Locate the cell with the specified text and output its [x, y] center coordinate. 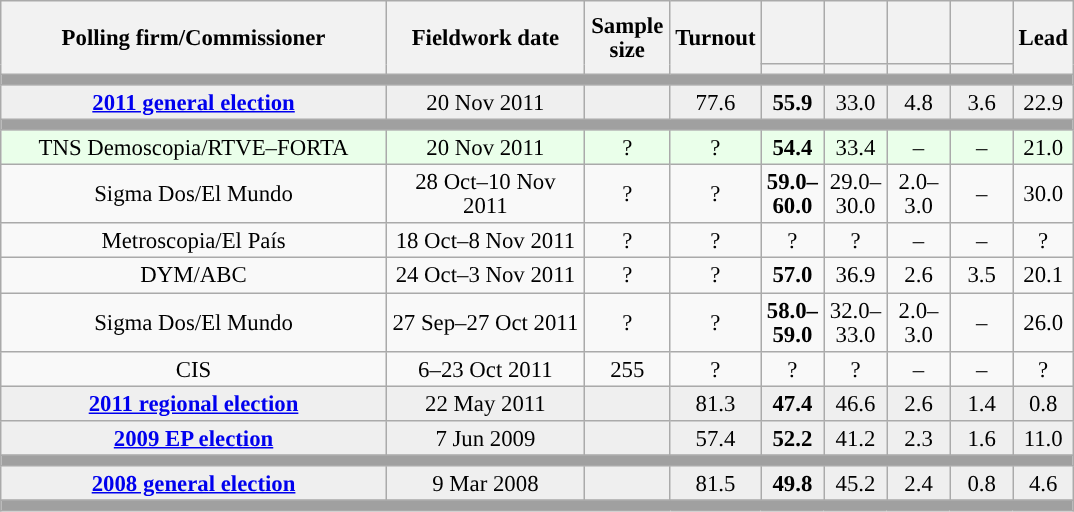
Lead [1043, 38]
9 Mar 2008 [485, 484]
77.6 [716, 102]
2.3 [918, 438]
11.0 [1043, 438]
27 Sep–27 Oct 2011 [485, 322]
47.4 [792, 404]
21.0 [1043, 148]
7 Jun 2009 [485, 438]
57.4 [716, 438]
2.4 [918, 484]
28 Oct–10 Nov 2011 [485, 194]
59.0–60.0 [792, 194]
45.2 [856, 484]
4.6 [1043, 484]
22.9 [1043, 102]
32.0–33.0 [856, 322]
57.0 [792, 276]
Metroscopia/El País [194, 242]
Sample size [627, 38]
49.8 [792, 484]
18 Oct–8 Nov 2011 [485, 242]
20.1 [1043, 276]
81.3 [716, 404]
2008 general election [194, 484]
22 May 2011 [485, 404]
55.9 [792, 102]
33.4 [856, 148]
2009 EP election [194, 438]
Turnout [716, 38]
CIS [194, 368]
1.6 [982, 438]
6–23 Oct 2011 [485, 368]
3.6 [982, 102]
58.0–59.0 [792, 322]
2011 general election [194, 102]
30.0 [1043, 194]
26.0 [1043, 322]
2011 regional election [194, 404]
33.0 [856, 102]
Polling firm/Commissioner [194, 38]
1.4 [982, 404]
3.5 [982, 276]
4.8 [918, 102]
46.6 [856, 404]
29.0–30.0 [856, 194]
81.5 [716, 484]
Fieldwork date [485, 38]
41.2 [856, 438]
DYM/ABC [194, 276]
52.2 [792, 438]
36.9 [856, 276]
255 [627, 368]
24 Oct–3 Nov 2011 [485, 276]
TNS Demoscopia/RTVE–FORTA [194, 148]
54.4 [792, 148]
